Return the (x, y) coordinate for the center point of the cell that contains the specified text.  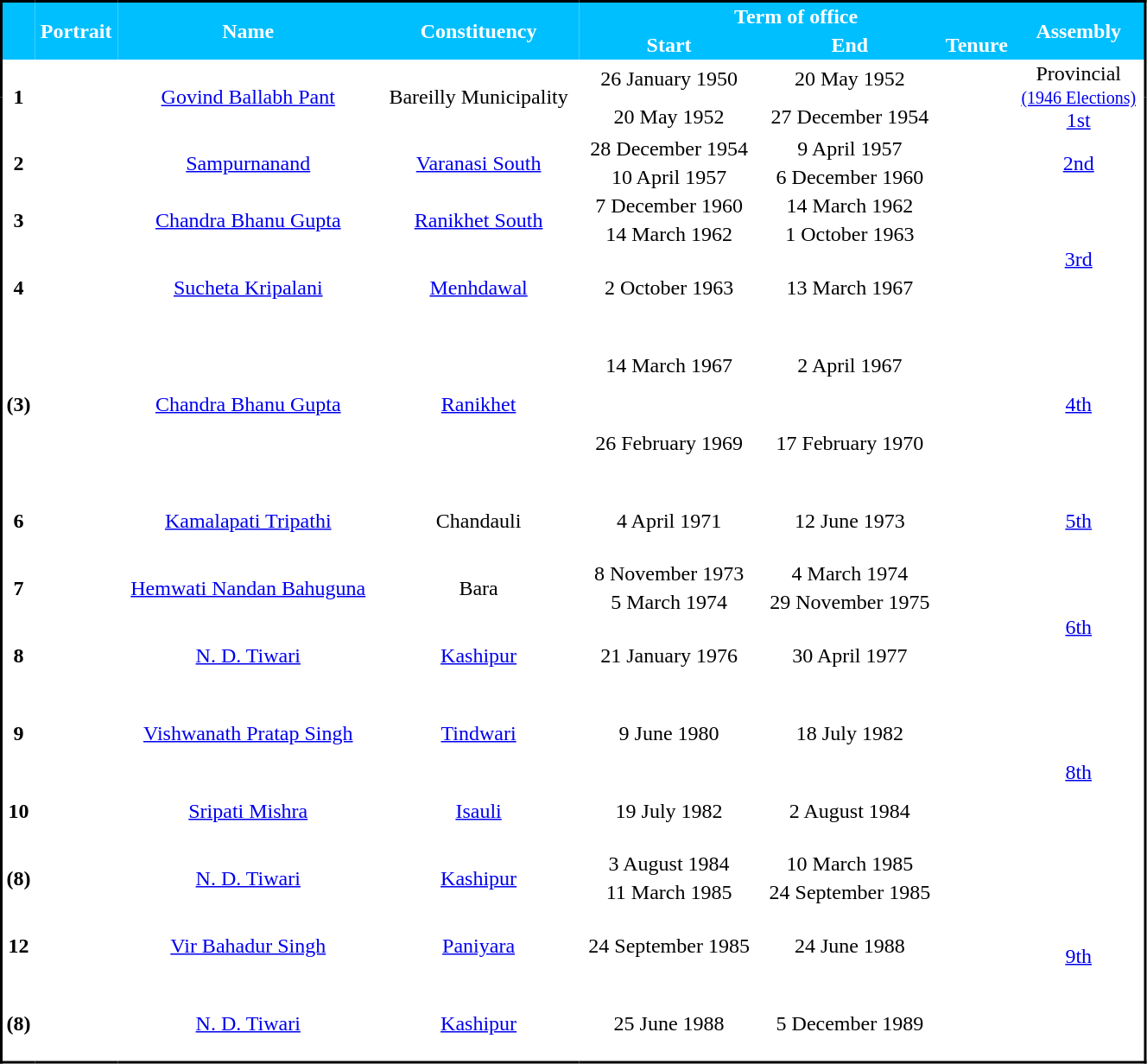
7 December 1960 (669, 206)
17 February 1970 (850, 443)
9 (19, 733)
13 March 1967 (850, 288)
7 (19, 588)
2nd (1079, 163)
Govind Ballabh Pant (248, 97)
Term of office (796, 16)
26 January 1950 (669, 79)
1 October 1963 (850, 235)
8 November 1973 (669, 573)
Assembly (1079, 31)
5th (1079, 521)
6 (19, 521)
Sripati Mishra (248, 811)
19 July 1982 (669, 811)
6th (1079, 627)
(3) (19, 404)
Name (248, 31)
Constituency (478, 31)
Sucheta Kripalani (248, 288)
12 (19, 946)
30 April 1977 (850, 655)
29 November 1975 (850, 603)
4 (19, 288)
25 June 1988 (669, 1023)
Kamalapati Tripathi (248, 521)
9 April 1957 (850, 149)
3 (19, 220)
Hemwati Nandan Bahuguna (248, 588)
Bara (478, 588)
4 April 1971 (669, 521)
24 June 1988 (850, 946)
Varanasi South (478, 163)
Tenure (978, 45)
Portrait (76, 31)
27 December 1954 (850, 116)
2 August 1984 (850, 811)
Provincial(1946 Elections) 1st (1079, 97)
10 April 1957 (669, 178)
End (850, 45)
3rd (1079, 259)
8th (1079, 772)
Menhdawal (478, 288)
3 August 1984 (669, 864)
9th (1079, 956)
5 March 1974 (669, 603)
5 December 1989 (850, 1023)
12 June 1973 (850, 521)
9 June 1980 (669, 733)
10 March 1985 (850, 864)
21 January 1976 (669, 655)
8 (19, 655)
1 (19, 97)
Vir Bahadur Singh (248, 946)
Isauli (478, 811)
14 March 1967 (669, 365)
Tindwari (478, 733)
6 December 1960 (850, 178)
4 March 1974 (850, 573)
Start (669, 45)
Ranikhet South (478, 220)
Sampurnanand (248, 163)
4th (1079, 404)
Chandauli (478, 521)
2 October 1963 (669, 288)
Ranikhet (478, 404)
Vishwanath Pratap Singh (248, 733)
11 March 1985 (669, 893)
2 April 1967 (850, 365)
28 December 1954 (669, 149)
18 July 1982 (850, 733)
2 (19, 163)
26 February 1969 (669, 443)
Bareilly Municipality (478, 97)
Paniyara (478, 946)
10 (19, 811)
